Determine the [x, y] coordinate at the center of the cell enclosing the given text.  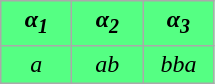
α1 [36, 23]
a [36, 64]
α2 [108, 23]
α3 [178, 23]
bba [178, 64]
ab [108, 64]
